Search for the cell housing the specified text and yield its [x, y] center coordinate. 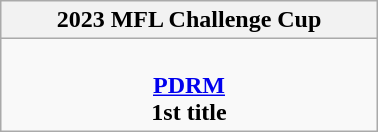
2023 MFL Challenge Cup [189, 20]
PDRM 1st title [189, 85]
